Capture the cell that displays the provided text and extract its [X, Y] central coordinate. 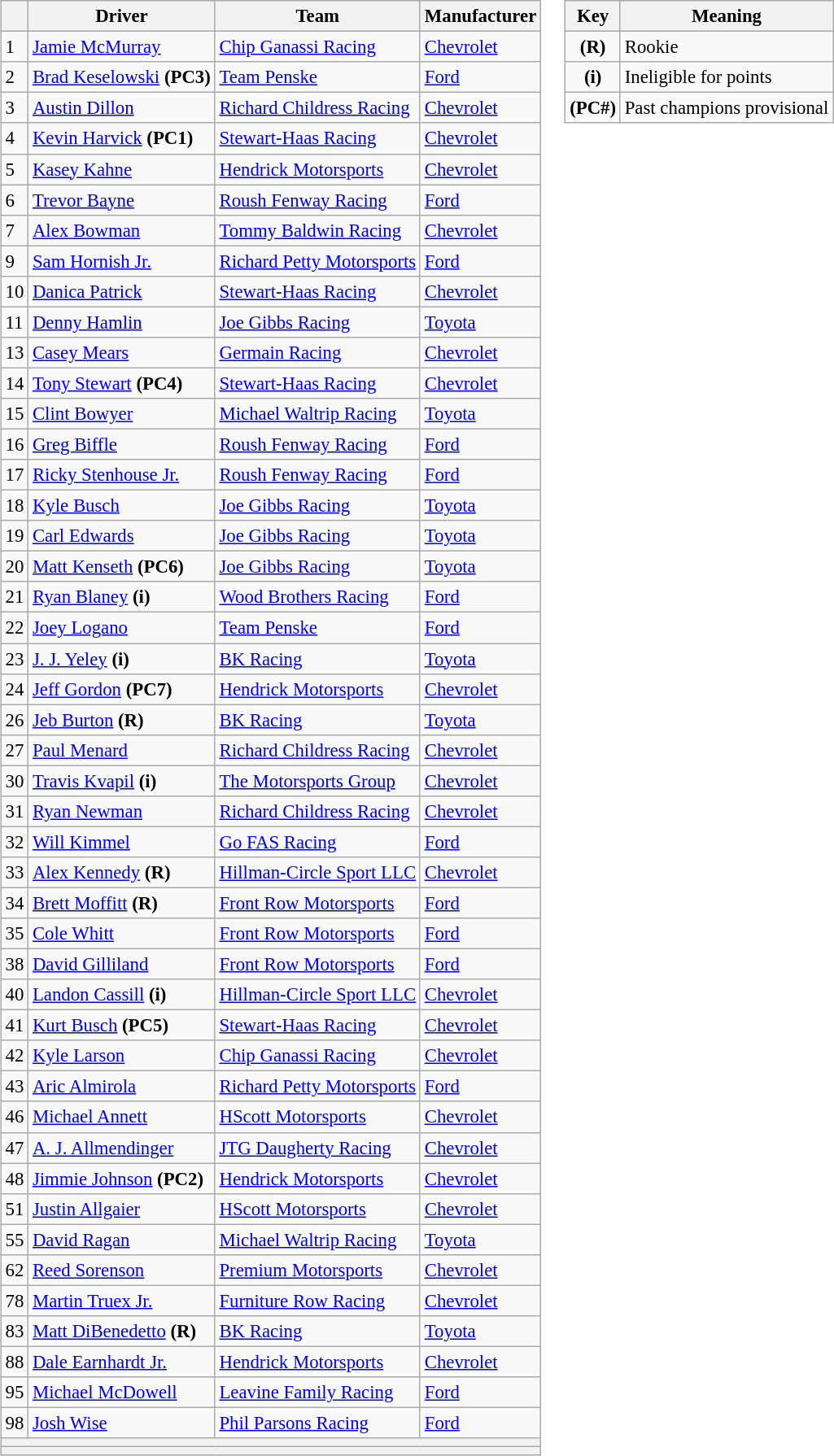
35 [15, 934]
18 [15, 506]
30 [15, 781]
33 [15, 873]
(R) [593, 47]
10 [15, 291]
62 [15, 1270]
Carl Edwards [122, 536]
Alex Bowman [122, 230]
Michael McDowell [122, 1393]
Michael Annett [122, 1117]
Jeb Burton (R) [122, 720]
38 [15, 964]
Dale Earnhardt Jr. [122, 1362]
Past champions provisional [726, 108]
Premium Motorsports [317, 1270]
A. J. Allmendinger [122, 1148]
3 [15, 108]
31 [15, 811]
1 [15, 47]
Brett Moffitt (R) [122, 903]
Joey Logano [122, 628]
40 [15, 995]
Alex Kennedy (R) [122, 873]
Ineligible for points [726, 77]
Go FAS Racing [317, 842]
2 [15, 77]
17 [15, 475]
Kyle Busch [122, 506]
Furniture Row Racing [317, 1301]
51 [15, 1209]
6 [15, 200]
14 [15, 383]
Paul Menard [122, 750]
Driver [122, 16]
Matt Kenseth (PC6) [122, 567]
24 [15, 689]
Key [593, 16]
Germain Racing [317, 353]
48 [15, 1179]
Clint Bowyer [122, 414]
Kyle Larson [122, 1056]
Kurt Busch (PC5) [122, 1026]
27 [15, 750]
(i) [593, 77]
Tommy Baldwin Racing [317, 230]
Aric Almirola [122, 1087]
Manufacturer [480, 16]
J. J. Yeley (i) [122, 658]
Cole Whitt [122, 934]
5 [15, 169]
Leavine Family Racing [317, 1393]
Travis Kvapil (i) [122, 781]
Jimmie Johnson (PC2) [122, 1179]
26 [15, 720]
47 [15, 1148]
21 [15, 597]
Jeff Gordon (PC7) [122, 689]
Rookie [726, 47]
32 [15, 842]
Wood Brothers Racing [317, 597]
9 [15, 261]
Ryan Blaney (i) [122, 597]
Denny Hamlin [122, 322]
Casey Mears [122, 353]
11 [15, 322]
4 [15, 138]
Jamie McMurray [122, 47]
Kevin Harvick (PC1) [122, 138]
Austin Dillon [122, 108]
78 [15, 1301]
The Motorsports Group [317, 781]
Team [317, 16]
83 [15, 1332]
22 [15, 628]
34 [15, 903]
Martin Truex Jr. [122, 1301]
7 [15, 230]
Ryan Newman [122, 811]
43 [15, 1087]
Greg Biffle [122, 444]
95 [15, 1393]
Will Kimmel [122, 842]
David Gilliland [122, 964]
Brad Keselowski (PC3) [122, 77]
20 [15, 567]
98 [15, 1423]
(PC#) [593, 108]
Ricky Stenhouse Jr. [122, 475]
15 [15, 414]
Reed Sorenson [122, 1270]
42 [15, 1056]
55 [15, 1240]
16 [15, 444]
Matt DiBenedetto (R) [122, 1332]
Kasey Kahne [122, 169]
Danica Patrick [122, 291]
Sam Hornish Jr. [122, 261]
Phil Parsons Racing [317, 1423]
JTG Daugherty Racing [317, 1148]
23 [15, 658]
88 [15, 1362]
David Ragan [122, 1240]
13 [15, 353]
Meaning [726, 16]
41 [15, 1026]
Landon Cassill (i) [122, 995]
Trevor Bayne [122, 200]
46 [15, 1117]
Justin Allgaier [122, 1209]
19 [15, 536]
Josh Wise [122, 1423]
Tony Stewart (PC4) [122, 383]
